Scan for the cell matching the given text and deliver its (x, y) coordinate at center. 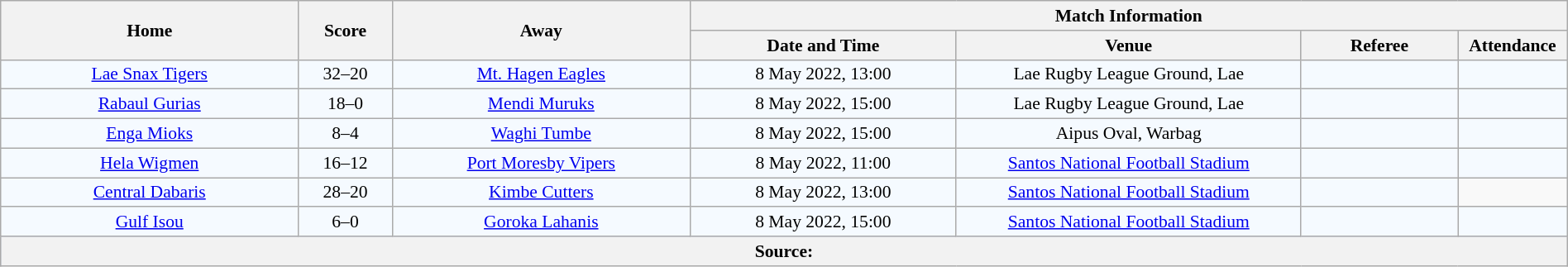
Aipus Oval, Warbag (1128, 134)
Date and Time (823, 45)
Score (346, 30)
Port Moresby Vipers (541, 163)
Source: (784, 251)
8 May 2022, 11:00 (823, 163)
Mendi Muruks (541, 104)
Venue (1128, 45)
8–4 (346, 134)
Waghi Tumbe (541, 134)
Home (150, 30)
Kimbe Cutters (541, 193)
Referee (1379, 45)
28–20 (346, 193)
6–0 (346, 222)
Away (541, 30)
Rabaul Gurias (150, 104)
16–12 (346, 163)
Central Dabaris (150, 193)
Lae Snax Tigers (150, 74)
Mt. Hagen Eagles (541, 74)
Goroka Lahanis (541, 222)
Enga Mioks (150, 134)
Attendance (1513, 45)
18–0 (346, 104)
Match Information (1128, 16)
32–20 (346, 74)
Hela Wigmen (150, 163)
Gulf Isou (150, 222)
